Locate the cell with the specified text and output its [x, y] center coordinate. 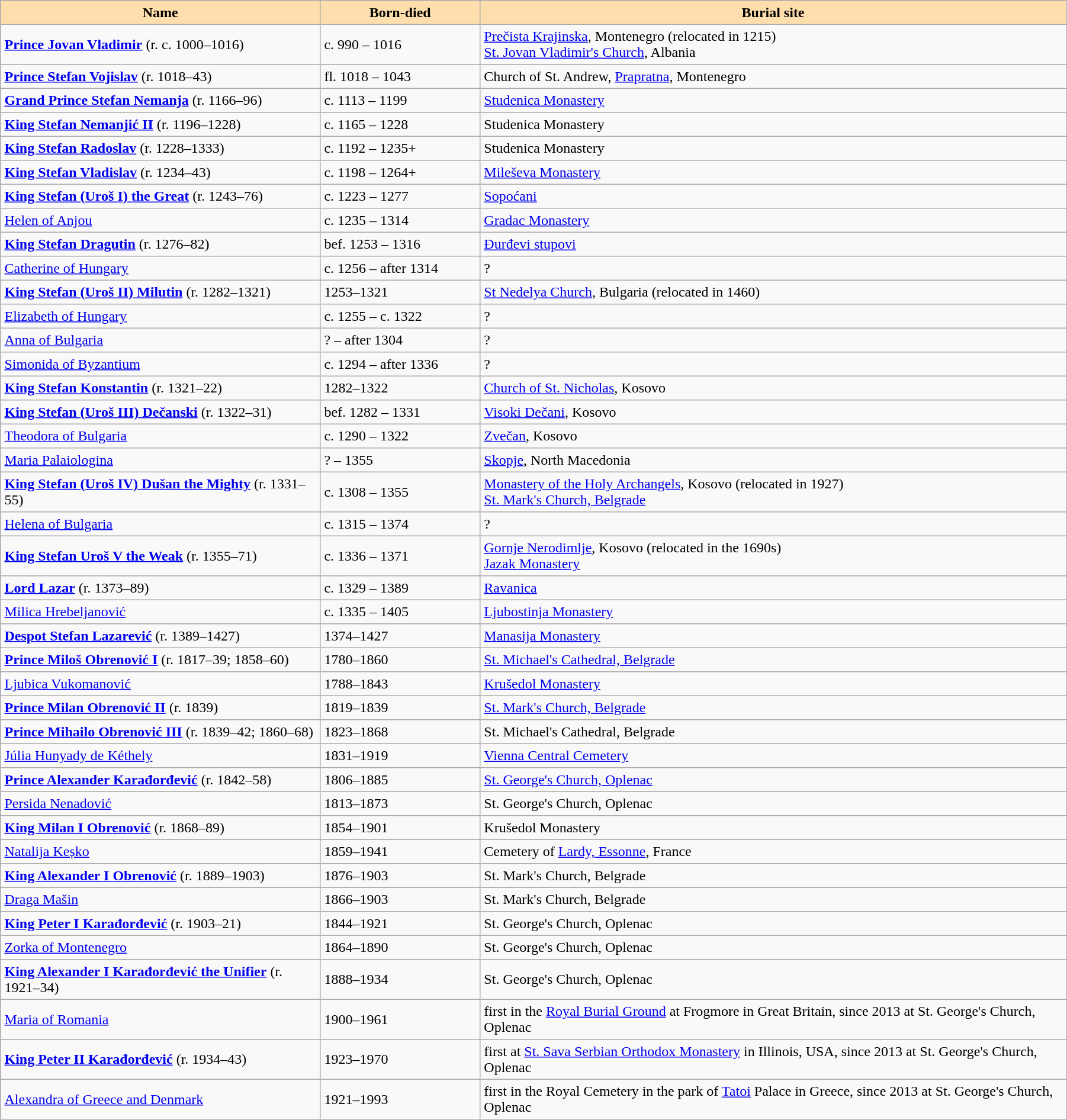
c. 1335 – 1405 [400, 612]
Ravanica [773, 588]
bef. 1282 – 1331 [400, 412]
Maria Palaiologina [160, 460]
c. 1192 – 1235+ [400, 148]
Prince Stefan Vojislav (r. 1018–43) [160, 76]
c. 1165 – 1228 [400, 124]
Ljubica Vukomanović [160, 684]
Cemetery of Lardy, Essonne, France [773, 851]
Gradac Monastery [773, 220]
Alexandra of Greece and Denmark [160, 1099]
Zorka of Montenegro [160, 947]
Despot Stefan Lazarević (r. 1389–1427) [160, 636]
Elizabeth of Hungary [160, 316]
1854–1901 [400, 828]
Prince Mihailo Obrenović III (r. 1839–42; 1860–68) [160, 732]
c. 1113 – 1199 [400, 100]
King Stefan (Uroš I) the Great (r. 1243–76) [160, 196]
c. 1308 – 1355 [400, 492]
1813–1873 [400, 803]
King Stefan Dragutin (r. 1276–82) [160, 244]
1864–1890 [400, 947]
Natalija Keșko [160, 851]
c. 1255 – c. 1322 [400, 316]
first at St. Sava Serbian Orthodox Monastery in Illinois, USA, since 2013 at St. George's Church, Oplenac [773, 1060]
Prince Jovan Vladimir (r. c. 1000–1016) [160, 44]
first in the Royal Cemetery in the park of Tatoi Palace in Greece, since 2013 at St. George's Church, Oplenac [773, 1099]
1253–1321 [400, 292]
Born-died [400, 12]
Simonida of Byzantium [160, 364]
Manasija Monastery [773, 636]
1921–1993 [400, 1099]
Church of St. Nicholas, Kosovo [773, 388]
c. 1315 – 1374 [400, 524]
1806–1885 [400, 780]
Sopoćani [773, 196]
1888–1934 [400, 980]
Lord Lazar (r. 1373–89) [160, 588]
bef. 1253 – 1316 [400, 244]
Church of St. Andrew, Prapratna, Montenegro [773, 76]
Ljubostinja Monastery [773, 612]
Zvečan, Kosovo [773, 436]
Draga Mašin [160, 899]
1923–1970 [400, 1060]
Mileševa Monastery [773, 172]
Maria of Romania [160, 1019]
1831–1919 [400, 755]
Helena of Bulgaria [160, 524]
King Milan I Obrenović (r. 1868–89) [160, 828]
Júlia Hunyady de Kéthely [160, 755]
Vienna Central Cemetery [773, 755]
1876–1903 [400, 876]
King Stefan Radoslav (r. 1228–1333) [160, 148]
Monastery of the Holy Archangels, Kosovo (relocated in 1927)St. Mark's Church, Belgrade [773, 492]
St Nedelya Church, Bulgaria (relocated in 1460) [773, 292]
1780–1860 [400, 659]
King Stefan Nemanjić II (r. 1196–1228) [160, 124]
Gornje Nerodimlje, Kosovo (relocated in the 1690s)Jazak Monastery [773, 556]
Helen of Anjou [160, 220]
first in the Royal Burial Ground at Frogmore in Great Britain, since 2013 at St. George's Church, Oplenac [773, 1019]
? – 1355 [400, 460]
King Stefan (Uroš III) Dečanski (r. 1322–31) [160, 412]
King Stefan Uroš V the Weak (r. 1355–71) [160, 556]
c. 1294 – after 1336 [400, 364]
Đurđevi stupovi [773, 244]
Grand Prince Stefan Nemanja (r. 1166–96) [160, 100]
Prečista Krajinska, Montenegro (relocated in 1215)St. Jovan Vladimir's Church, Albania [773, 44]
fl. 1018 – 1043 [400, 76]
1859–1941 [400, 851]
Theodora of Bulgaria [160, 436]
c. 1329 – 1389 [400, 588]
c. 1290 – 1322 [400, 436]
1844–1921 [400, 923]
King Stefan (Uroš IV) Dušan the Mighty (r. 1331–55) [160, 492]
Skopje, North Macedonia [773, 460]
Name [160, 12]
Burial site [773, 12]
1819–1839 [400, 707]
c. 1235 – 1314 [400, 220]
1282–1322 [400, 388]
1374–1427 [400, 636]
Persida Nenadović [160, 803]
c. 1223 – 1277 [400, 196]
King Alexander I Obrenović (r. 1889–1903) [160, 876]
1900–1961 [400, 1019]
Prince Alexander Karađorđević (r. 1842–58) [160, 780]
King Peter II Karađorđević (r. 1934–43) [160, 1060]
King Alexander I Karađorđević the Unifier (r. 1921–34) [160, 980]
1788–1843 [400, 684]
c. 1336 – 1371 [400, 556]
1866–1903 [400, 899]
c. 990 – 1016 [400, 44]
? – after 1304 [400, 340]
Prince Miloš Obrenović I (r. 1817–39; 1858–60) [160, 659]
Milica Hrebeljanović [160, 612]
King Stefan Vladislav (r. 1234–43) [160, 172]
King Peter I Karađorđević (r. 1903–21) [160, 923]
King Stefan (Uroš II) Milutin (r. 1282–1321) [160, 292]
Prince Milan Obrenović II (r. 1839) [160, 707]
Anna of Bulgaria [160, 340]
c. 1256 – after 1314 [400, 268]
Visoki Dečani, Kosovo [773, 412]
King Stefan Konstantin (r. 1321–22) [160, 388]
c. 1198 – 1264+ [400, 172]
1823–1868 [400, 732]
Catherine of Hungary [160, 268]
